Capture the cell that displays the provided text and extract its [X, Y] central coordinate. 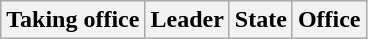
Leader [187, 20]
Office [329, 20]
Taking office [73, 20]
State [260, 20]
